Find where the given text appears and provide that cell's center as [X, Y] coordinate. 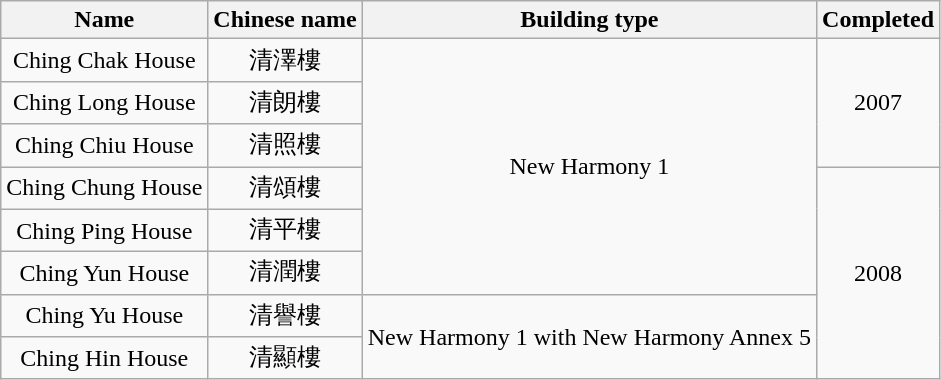
清澤樓 [285, 60]
New Harmony 1 [589, 166]
Completed [878, 20]
清朗樓 [285, 102]
Ching Long House [104, 102]
清照樓 [285, 146]
清平樓 [285, 230]
清潤樓 [285, 274]
2008 [878, 272]
New Harmony 1 with New Harmony Annex 5 [589, 336]
清頌樓 [285, 188]
Ching Yun House [104, 274]
2007 [878, 103]
清譽樓 [285, 316]
Ching Yu House [104, 316]
Name [104, 20]
Ching Chiu House [104, 146]
Ching Chak House [104, 60]
Ching Chung House [104, 188]
Building type [589, 20]
Chinese name [285, 20]
清顯樓 [285, 358]
Ching Ping House [104, 230]
Ching Hin House [104, 358]
